Capture the cell that displays the provided text and extract its [X, Y] central coordinate. 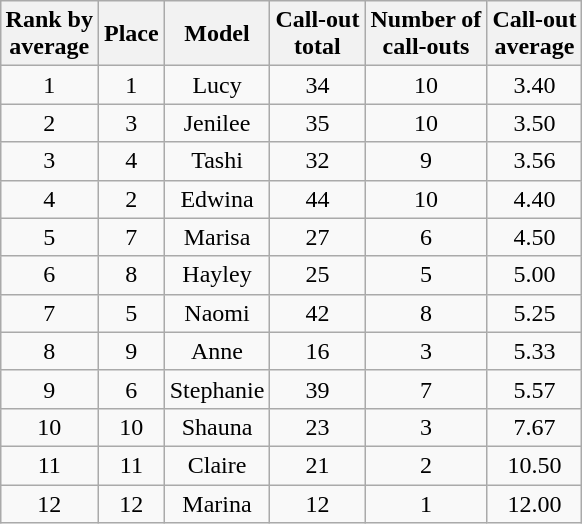
Claire [217, 465]
Stephanie [217, 389]
35 [318, 123]
Tashi [217, 161]
Jenilee [217, 123]
3.56 [534, 161]
23 [318, 427]
Edwina [217, 199]
4.50 [534, 237]
Marina [217, 503]
5.25 [534, 313]
25 [318, 275]
Model [217, 34]
Anne [217, 351]
5.00 [534, 275]
21 [318, 465]
44 [318, 199]
34 [318, 85]
Call-outaverage [534, 34]
42 [318, 313]
3.50 [534, 123]
32 [318, 161]
10.50 [534, 465]
Hayley [217, 275]
Shauna [217, 427]
Lucy [217, 85]
16 [318, 351]
5.57 [534, 389]
Number ofcall-outs [426, 34]
12.00 [534, 503]
Naomi [217, 313]
5.33 [534, 351]
Rank byaverage [49, 34]
27 [318, 237]
Call-outtotal [318, 34]
39 [318, 389]
4.40 [534, 199]
Place [131, 34]
3.40 [534, 85]
7.67 [534, 427]
Marisa [217, 237]
